For the text-containing cell, return its midpoint in (X, Y) coordinate format. 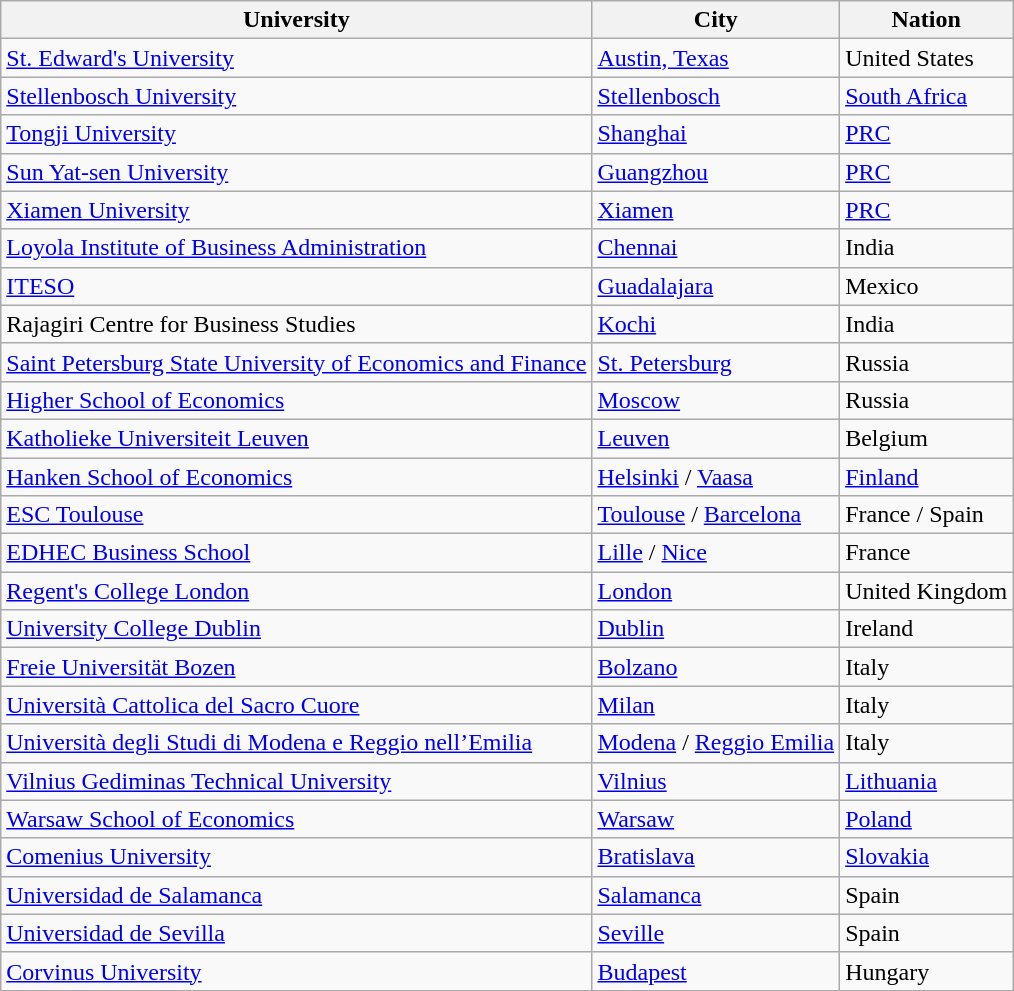
Hungary (926, 971)
Lille / Nice (716, 553)
Poland (926, 819)
ITESO (296, 286)
Guadalajara (716, 286)
Comenius University (296, 857)
Corvinus University (296, 971)
France / Spain (926, 515)
Moscow (716, 400)
Budapest (716, 971)
London (716, 591)
Modena / Reggio Emilia (716, 743)
Katholieke Universiteit Leuven (296, 438)
Stellenbosch (716, 96)
University College Dublin (296, 629)
United Kingdom (926, 591)
Kochi (716, 324)
Regent's College London (296, 591)
Xiamen (716, 210)
Vilnius (716, 781)
Tongji University (296, 134)
Finland (926, 477)
St. Edward's University (296, 58)
Seville (716, 933)
Warsaw School of Economics (296, 819)
United States (926, 58)
Shanghai (716, 134)
Università Cattolica del Sacro Cuore (296, 705)
Vilnius Gediminas Technical University (296, 781)
Salamanca (716, 895)
South Africa (926, 96)
Università degli Studi di Modena e Reggio nell’Emilia (296, 743)
Guangzhou (716, 172)
Austin, Texas (716, 58)
Xiamen University (296, 210)
Milan (716, 705)
Hanken School of Economics (296, 477)
Rajagiri Centre for Business Studies (296, 324)
Ireland (926, 629)
Toulouse / Barcelona (716, 515)
Bolzano (716, 667)
St. Petersburg (716, 362)
Loyola Institute of Business Administration (296, 248)
Higher School of Economics (296, 400)
City (716, 20)
Slovakia (926, 857)
Saint Petersburg State University of Economics and Finance (296, 362)
Leuven (716, 438)
France (926, 553)
Chennai (716, 248)
Lithuania (926, 781)
Bratislava (716, 857)
Belgium (926, 438)
Sun Yat-sen University (296, 172)
Helsinki / Vaasa (716, 477)
Nation (926, 20)
ESC Toulouse (296, 515)
Freie Universität Bozen (296, 667)
Universidad de Sevilla (296, 933)
University (296, 20)
Universidad de Salamanca (296, 895)
Mexico (926, 286)
EDHEC Business School (296, 553)
Dublin (716, 629)
Warsaw (716, 819)
Stellenbosch University (296, 96)
